Capture the cell that displays the provided text and extract its (X, Y) central coordinate. 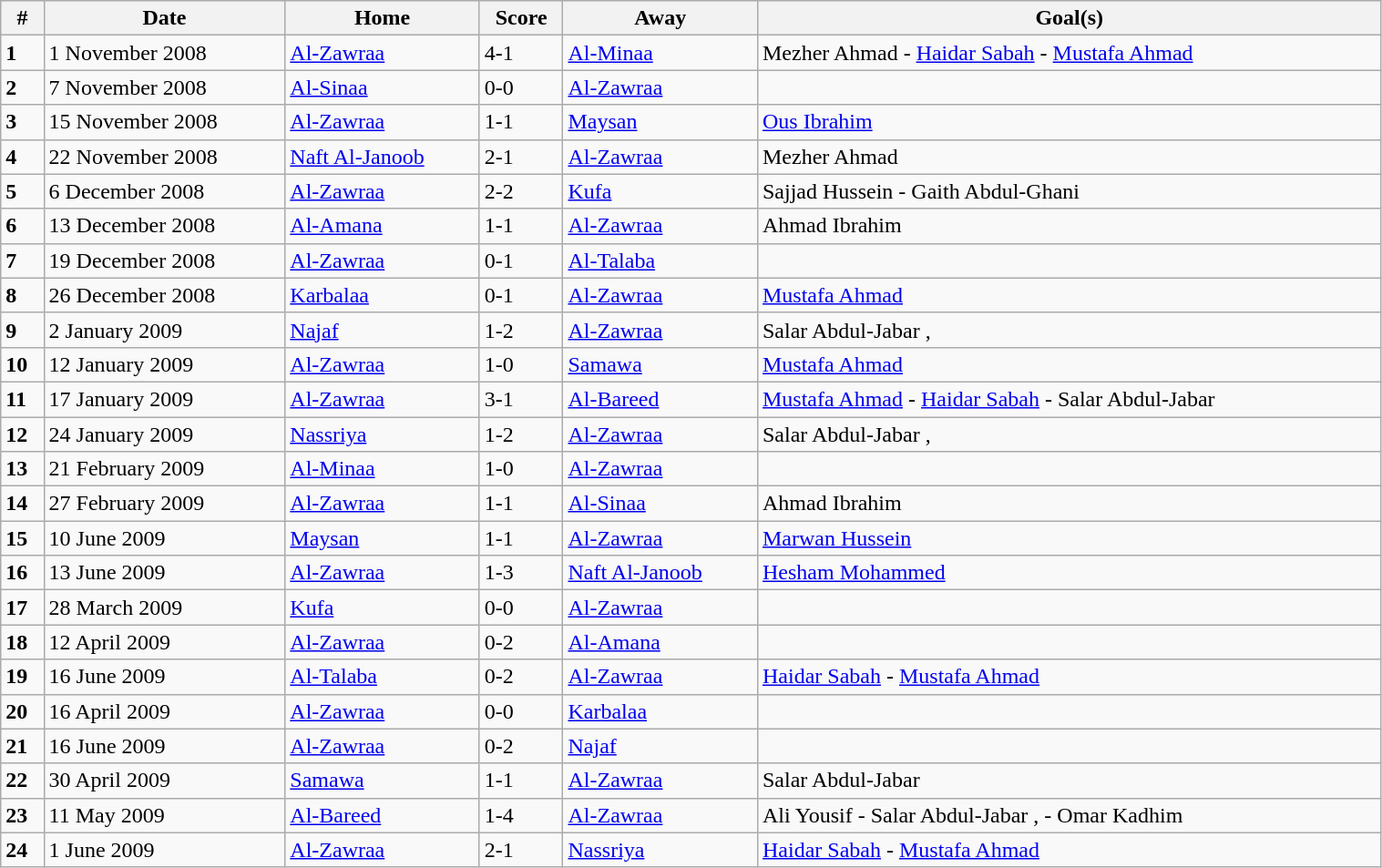
27 February 2009 (164, 504)
Score (521, 18)
16 April 2009 (164, 711)
19 December 2008 (164, 260)
24 January 2009 (164, 434)
10 (22, 364)
19 (22, 677)
9 (22, 330)
11 (22, 399)
1-3 (521, 573)
7 (22, 260)
12 April 2009 (164, 642)
Goal(s) (1070, 18)
22 November 2008 (164, 157)
Ali Yousif - Salar Abdul-Jabar , - Omar Kadhim (1070, 815)
Mezher Ahmad - Haidar Sabah - Mustafa Ahmad (1070, 53)
13 (22, 469)
Date (164, 18)
4 (22, 157)
8 (22, 295)
23 (22, 815)
10 June 2009 (164, 538)
Mustafa Ahmad - Haidar Sabah - Salar Abdul-Jabar (1070, 399)
Mezher Ahmad (1070, 157)
1-4 (521, 815)
7 November 2008 (164, 87)
17 (22, 608)
2 January 2009 (164, 330)
20 (22, 711)
2 (22, 87)
18 (22, 642)
12 January 2009 (164, 364)
24 (22, 850)
6 (22, 226)
15 (22, 538)
1 (22, 53)
13 June 2009 (164, 573)
22 (22, 781)
6 December 2008 (164, 191)
21 (22, 746)
Home (383, 18)
5 (22, 191)
Salar Abdul-Jabar (1070, 781)
17 January 2009 (164, 399)
1 June 2009 (164, 850)
Ous Ibrahim (1070, 122)
28 March 2009 (164, 608)
Marwan Hussein (1070, 538)
Hesham Mohammed (1070, 573)
1 November 2008 (164, 53)
30 April 2009 (164, 781)
# (22, 18)
26 December 2008 (164, 295)
16 (22, 573)
3 (22, 122)
21 February 2009 (164, 469)
3-1 (521, 399)
2-2 (521, 191)
14 (22, 504)
12 (22, 434)
Away (660, 18)
15 November 2008 (164, 122)
11 May 2009 (164, 815)
Sajjad Hussein - Gaith Abdul-Ghani (1070, 191)
13 December 2008 (164, 226)
4-1 (521, 53)
